Extract the [X, Y] coordinate from the center of the cell holding the provided text.  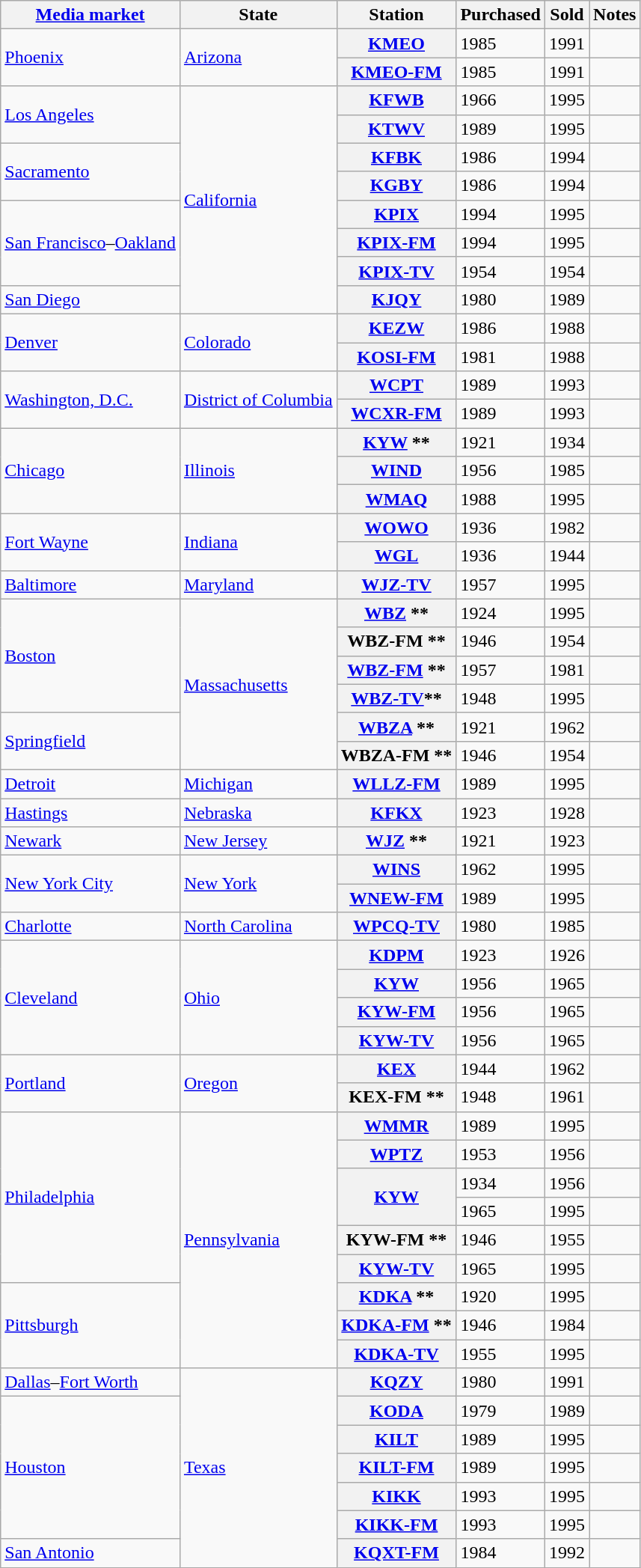
KPIX-TV [396, 271]
WBZA-FM ** [396, 755]
California [258, 200]
KIKK-FM [396, 1525]
KPIX [396, 214]
KYW-FM [396, 1012]
WNEW-FM [396, 898]
1953 [501, 1154]
WBZ-TV** [396, 698]
KMEO [396, 43]
Dallas–Fort Worth [91, 1382]
KQZY [396, 1382]
WMMR [396, 1126]
WLLZ-FM [396, 784]
1926 [567, 955]
Notes [615, 15]
Colorado [258, 342]
KQXT-FM [396, 1553]
1979 [501, 1411]
WCXR-FM [396, 414]
WMAQ [396, 499]
Denver [91, 342]
San Francisco–Oakland [91, 242]
Oregon [258, 1083]
KPIX-FM [396, 242]
Portland [91, 1083]
KODA [396, 1411]
KIKK [396, 1496]
WPTZ [396, 1154]
San Antonio [91, 1553]
Station [396, 15]
KILT [396, 1439]
Purchased [501, 15]
Maryland [258, 585]
Ohio [258, 998]
KEX-FM ** [396, 1097]
KDKA-FM ** [396, 1326]
Pennsylvania [258, 1239]
State [258, 15]
Pittsburgh [91, 1326]
KFWB [396, 100]
Charlotte [91, 927]
Houston [91, 1468]
KDKA-TV [396, 1354]
1992 [567, 1553]
WOWO [396, 528]
WPCQ-TV [396, 927]
Illinois [258, 471]
WJZ-TV [396, 585]
KTWV [396, 129]
Phoenix [91, 58]
District of Columbia [258, 400]
1966 [501, 100]
Sacramento [91, 171]
WBZA ** [396, 727]
WIND [396, 471]
Washington, D.C. [91, 400]
San Diego [91, 299]
WGL [396, 556]
KGBY [396, 186]
1920 [501, 1297]
Fort Wayne [91, 542]
Nebraska [258, 812]
Boston [91, 656]
Baltimore [91, 585]
Media market [91, 15]
Philadelphia [91, 1197]
Texas [258, 1468]
Michigan [258, 784]
Chicago [91, 471]
1982 [567, 528]
1961 [567, 1097]
KDKA ** [396, 1297]
Arizona [258, 58]
New Jersey [258, 841]
Springfield [91, 741]
KEX [396, 1069]
KYW ** [396, 442]
KMEO-FM [396, 72]
New York City [91, 884]
Los Angeles [91, 115]
Cleveland [91, 998]
KILT-FM [396, 1468]
Detroit [91, 784]
WCPT [396, 385]
Massachusetts [258, 684]
New York [258, 884]
WINS [396, 870]
1924 [501, 613]
Newark [91, 841]
WJZ ** [396, 841]
Hastings [91, 812]
North Carolina [258, 927]
1928 [567, 812]
Sold [567, 15]
KEZW [396, 328]
KFBK [396, 157]
KJQY [396, 299]
WBZ ** [396, 613]
KOSI-FM [396, 357]
KYW-FM ** [396, 1239]
Indiana [258, 542]
KDPM [396, 955]
KFKX [396, 812]
